Detect which cell encompasses the target text, then output its (X, Y) center coordinate. 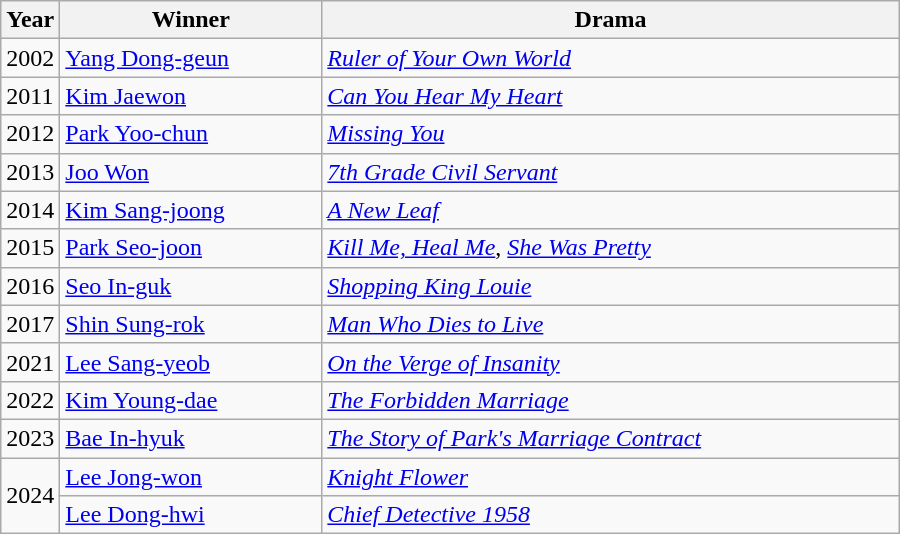
Yang Dong-geun (191, 58)
Park Seo-joon (191, 248)
Can You Hear My Heart (610, 96)
2013 (30, 172)
Winner (191, 20)
Kim Jaewon (191, 96)
Joo Won (191, 172)
A New Leaf (610, 210)
Kill Me, Heal Me, She Was Pretty (610, 248)
Year (30, 20)
Kim Young-dae (191, 400)
2012 (30, 134)
2017 (30, 324)
Knight Flower (610, 477)
Shin Sung-rok (191, 324)
Lee Dong-hwi (191, 515)
Ruler of Your Own World (610, 58)
Bae In-hyuk (191, 438)
Lee Jong-won (191, 477)
2016 (30, 286)
Missing You (610, 134)
2015 (30, 248)
Man Who Dies to Live (610, 324)
2021 (30, 362)
2011 (30, 96)
2022 (30, 400)
The Story of Park's Marriage Contract (610, 438)
2024 (30, 496)
2014 (30, 210)
Park Yoo-chun (191, 134)
Kim Sang-joong (191, 210)
Drama (610, 20)
2002 (30, 58)
7th Grade Civil Servant (610, 172)
The Forbidden Marriage (610, 400)
Seo In-guk (191, 286)
Chief Detective 1958 (610, 515)
Lee Sang-yeob (191, 362)
On the Verge of Insanity (610, 362)
2023 (30, 438)
Shopping King Louie (610, 286)
